Find where the given text appears and provide that cell's center as [X, Y] coordinate. 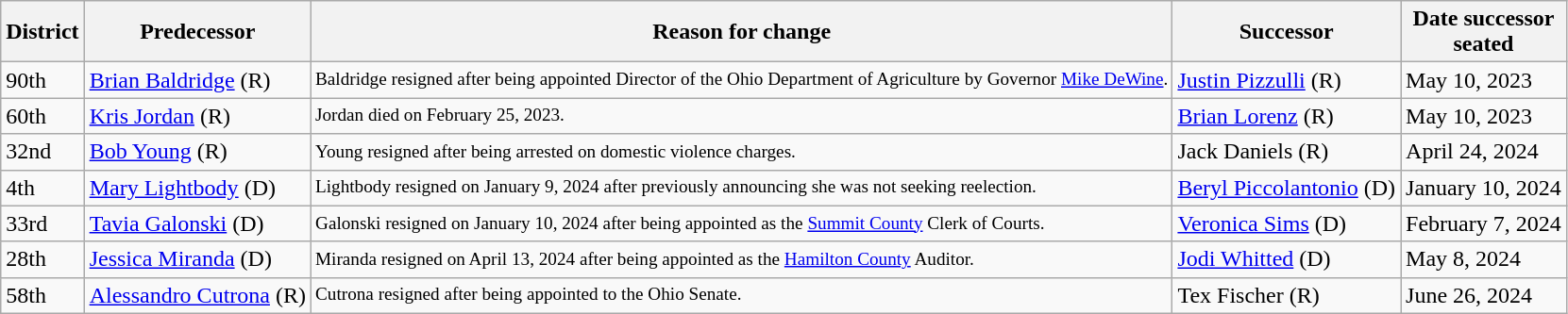
Tavia Galonski (D) [197, 223]
58th [42, 295]
4th [42, 188]
Cutrona resigned after being appointed to the Ohio Senate. [741, 295]
Jessica Miranda (D) [197, 259]
February 7, 2024 [1484, 223]
Miranda resigned on April 13, 2024 after being appointed as the Hamilton County Auditor. [741, 259]
Reason for change [741, 32]
Veronica Sims (D) [1287, 223]
Jodi Whitted (D) [1287, 259]
Mary Lightbody (D) [197, 188]
90th [42, 80]
Brian Baldridge (R) [197, 80]
Date successorseated [1484, 32]
Tex Fischer (R) [1287, 295]
January 10, 2024 [1484, 188]
Jordan died on February 25, 2023. [741, 116]
Successor [1287, 32]
Predecessor [197, 32]
Galonski resigned on January 10, 2024 after being appointed as the Summit County Clerk of Courts. [741, 223]
April 24, 2024 [1484, 152]
Baldridge resigned after being appointed Director of the Ohio Department of Agriculture by Governor Mike DeWine. [741, 80]
Kris Jordan (R) [197, 116]
Bob Young (R) [197, 152]
June 26, 2024 [1484, 295]
Lightbody resigned on January 9, 2024 after previously announcing she was not seeking reelection. [741, 188]
33rd [42, 223]
Alessandro Cutrona (R) [197, 295]
32nd [42, 152]
Jack Daniels (R) [1287, 152]
May 8, 2024 [1484, 259]
Brian Lorenz (R) [1287, 116]
Justin Pizzulli (R) [1287, 80]
District [42, 32]
Young resigned after being arrested on domestic violence charges. [741, 152]
28th [42, 259]
Beryl Piccolantonio (D) [1287, 188]
60th [42, 116]
